Output the [x, y] coordinate of the center of the cell containing the given text.  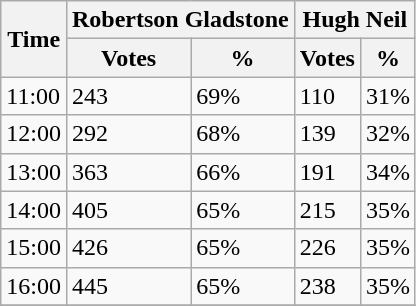
14:00 [34, 210]
15:00 [34, 248]
Time [34, 39]
69% [242, 96]
66% [242, 172]
34% [388, 172]
191 [327, 172]
16:00 [34, 286]
Robertson Gladstone [180, 20]
31% [388, 96]
139 [327, 134]
226 [327, 248]
405 [128, 210]
243 [128, 96]
292 [128, 134]
Hugh Neil [354, 20]
363 [128, 172]
13:00 [34, 172]
11:00 [34, 96]
445 [128, 286]
32% [388, 134]
12:00 [34, 134]
68% [242, 134]
238 [327, 286]
426 [128, 248]
110 [327, 96]
215 [327, 210]
